Locate the cell with the specified text and output its (X, Y) center coordinate. 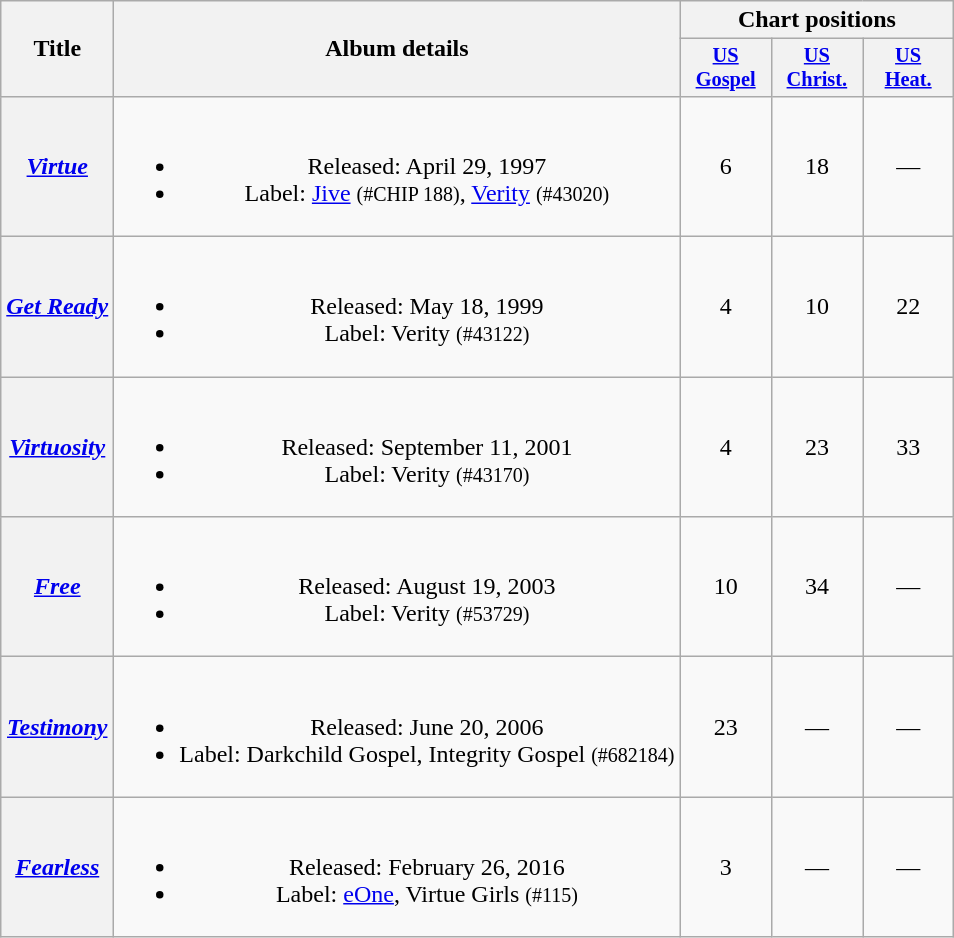
Released: June 20, 2006Label: Darkchild Gospel, Integrity Gospel (#682184) (397, 727)
3 (726, 867)
Released: September 11, 2001Label: Verity (#43170) (397, 447)
33 (908, 447)
Title (58, 49)
Free (58, 587)
Released: February 26, 2016Label: eOne, Virtue Girls (#115) (397, 867)
Virtue (58, 166)
Released: May 18, 1999Label: Verity (#43122) (397, 307)
22 (908, 307)
34 (816, 587)
Chart positions (817, 20)
Get Ready (58, 307)
Fearless (58, 867)
18 (816, 166)
6 (726, 166)
Testimony (58, 727)
USChrist. (816, 68)
USHeat. (908, 68)
USGospel (726, 68)
Album details (397, 49)
Released: August 19, 2003Label: Verity (#53729) (397, 587)
Virtuosity (58, 447)
Released: April 29, 1997Label: Jive (#CHIP 188), Verity (#43020) (397, 166)
